For the text-containing cell, return its midpoint in (x, y) coordinate format. 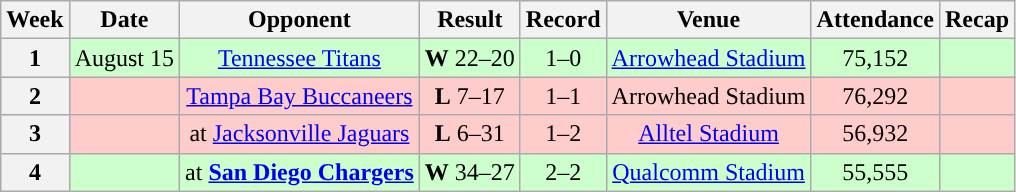
Tennessee Titans (300, 58)
1–0 (563, 58)
Record (563, 20)
2 (35, 96)
Week (35, 20)
at San Diego Chargers (300, 172)
Attendance (875, 20)
75,152 (875, 58)
Qualcomm Stadium (708, 172)
L 7–17 (470, 96)
Venue (708, 20)
2–2 (563, 172)
at Jacksonville Jaguars (300, 134)
Result (470, 20)
Recap (976, 20)
L 6–31 (470, 134)
3 (35, 134)
Opponent (300, 20)
W 22–20 (470, 58)
August 15 (124, 58)
76,292 (875, 96)
1–2 (563, 134)
Tampa Bay Buccaneers (300, 96)
Alltel Stadium (708, 134)
Date (124, 20)
55,555 (875, 172)
1 (35, 58)
W 34–27 (470, 172)
1–1 (563, 96)
4 (35, 172)
56,932 (875, 134)
